Return [x, y] of the center of cell containing provided text 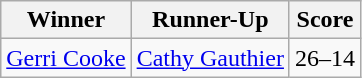
26–14 [324, 58]
Gerri Cooke [66, 58]
Runner-Up [210, 20]
Winner [66, 20]
Score [324, 20]
Cathy Gauthier [210, 58]
